Scan for the cell matching the given text and deliver its [X, Y] coordinate at center. 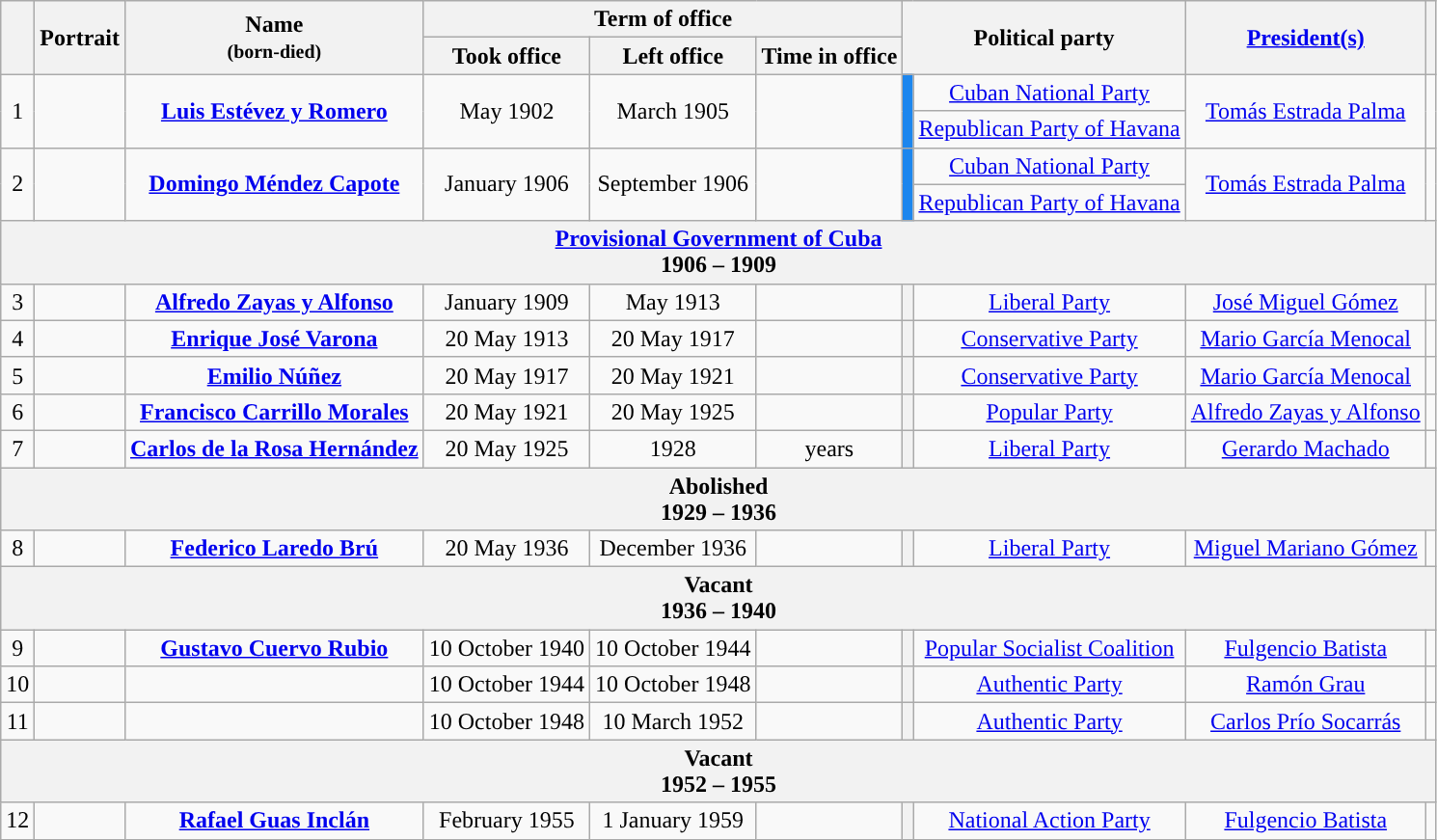
Francisco Carrillo Morales [274, 412]
5 [17, 375]
12 [17, 821]
Vacant1952 – 1955 [719, 772]
Vacant1936 – 1940 [719, 598]
May 1913 [673, 302]
Carlos Prío Socarrás [1306, 721]
10 October 1940 [506, 648]
20 May 1936 [506, 549]
4 [17, 339]
May 1902 [506, 111]
Took office [506, 56]
Domingo Méndez Capote [274, 184]
3 [17, 302]
Gerardo Machado [1306, 448]
January 1906 [506, 184]
2 [17, 184]
Carlos de la Rosa Hernández [274, 448]
1928 [673, 448]
Federico Laredo Brú [274, 549]
President(s) [1306, 38]
years [829, 448]
National Action Party [1049, 821]
Popular Socialist Coalition [1049, 648]
6 [17, 412]
Provisional Government of Cuba1906 – 1909 [719, 253]
Abolished1929 – 1936 [719, 498]
September 1906 [673, 184]
1 January 1959 [673, 821]
Portrait [80, 38]
10 [17, 685]
Time in office [829, 56]
Political party [1044, 38]
February 1955 [506, 821]
Enrique José Varona [274, 339]
1 [17, 111]
Emilio Núñez [274, 375]
10 March 1952 [673, 721]
9 [17, 648]
Ramón Grau [1306, 685]
Rafael Guas Inclán [274, 821]
March 1905 [673, 111]
Gustavo Cuervo Rubio [274, 648]
20 May 1913 [506, 339]
8 [17, 549]
January 1909 [506, 302]
Left office [673, 56]
Term of office [664, 19]
José Miguel Gómez [1306, 302]
December 1936 [673, 549]
11 [17, 721]
7 [17, 448]
Miguel Mariano Gómez [1306, 549]
Popular Party [1049, 412]
Luis Estévez y Romero [274, 111]
Name(born-died) [274, 38]
